Return [X, Y] of the center of cell containing provided text 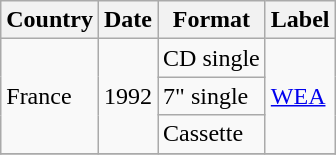
7" single [212, 96]
1992 [128, 96]
Cassette [212, 134]
WEA [300, 96]
CD single [212, 58]
Format [212, 20]
Country [50, 20]
Label [300, 20]
France [50, 96]
Date [128, 20]
